Capture the cell that displays the provided text and extract its (x, y) central coordinate. 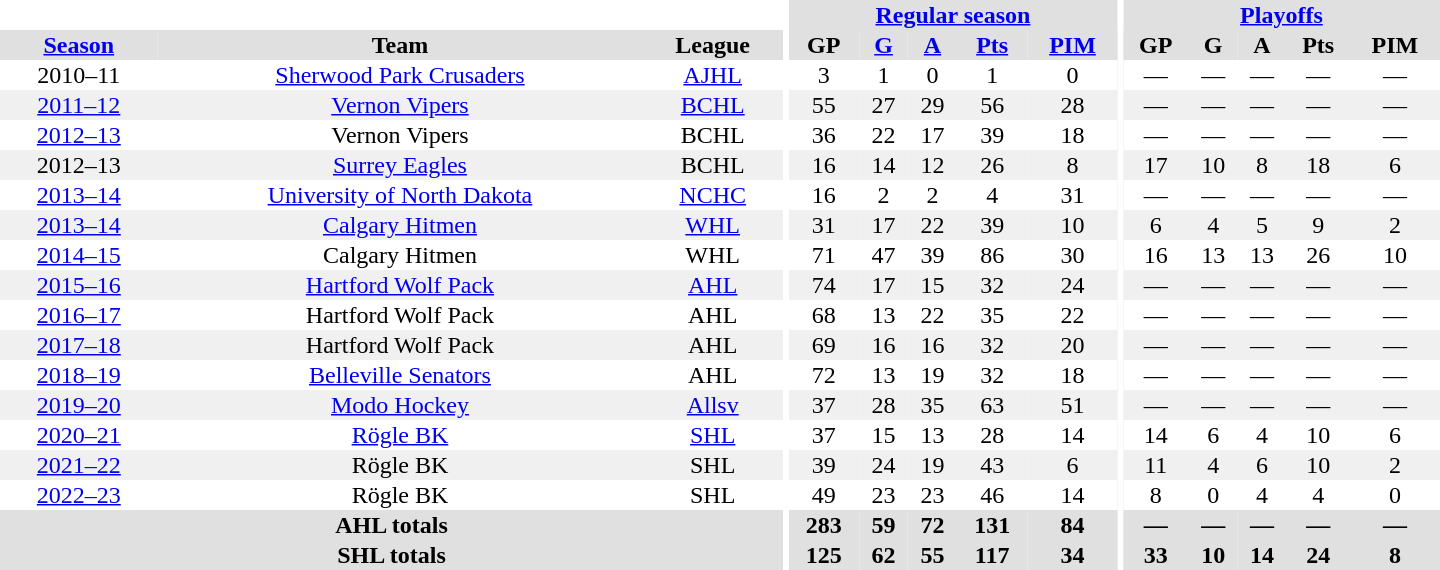
27 (884, 105)
Season (79, 45)
11 (1156, 465)
56 (992, 105)
125 (824, 555)
AHL totals (392, 525)
2021–22 (79, 465)
117 (992, 555)
Belleville Senators (400, 375)
86 (992, 255)
5 (1262, 225)
Playoffs (1282, 15)
2020–21 (79, 435)
2022–23 (79, 495)
2016–17 (79, 315)
2014–15 (79, 255)
51 (1073, 405)
2015–16 (79, 285)
12 (932, 165)
2019–20 (79, 405)
9 (1318, 225)
3 (824, 75)
131 (992, 525)
47 (884, 255)
NCHC (712, 195)
30 (1073, 255)
2018–19 (79, 375)
Surrey Eagles (400, 165)
84 (1073, 525)
Regular season (952, 15)
SHL totals (392, 555)
69 (824, 345)
Sherwood Park Crusaders (400, 75)
71 (824, 255)
49 (824, 495)
62 (884, 555)
34 (1073, 555)
74 (824, 285)
33 (1156, 555)
46 (992, 495)
2010–11 (79, 75)
2017–18 (79, 345)
League (712, 45)
68 (824, 315)
20 (1073, 345)
Modo Hockey (400, 405)
Team (400, 45)
36 (824, 135)
43 (992, 465)
University of North Dakota (400, 195)
AJHL (712, 75)
29 (932, 105)
63 (992, 405)
283 (824, 525)
2011–12 (79, 105)
59 (884, 525)
Allsv (712, 405)
